Provide the (x, y) coordinate of the cell's center where the given text is located.  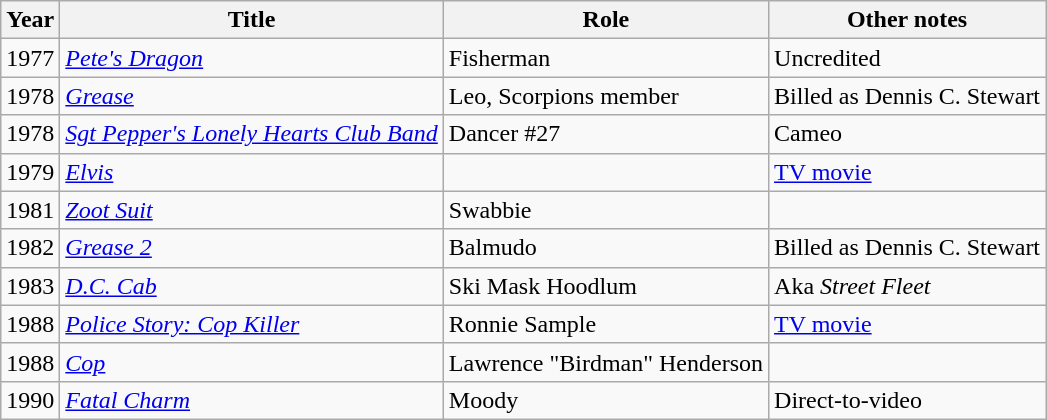
Cop (252, 362)
Swabbie (606, 210)
Grease (252, 96)
Fisherman (606, 58)
Police Story: Cop Killer (252, 324)
Moody (606, 400)
Aka Street Fleet (908, 286)
Zoot Suit (252, 210)
Role (606, 20)
Grease 2 (252, 248)
D.C. Cab (252, 286)
Cameo (908, 134)
Leo, Scorpions member (606, 96)
Direct-to-video (908, 400)
Other notes (908, 20)
Elvis (252, 172)
Balmudo (606, 248)
Ronnie Sample (606, 324)
Ski Mask Hoodlum (606, 286)
1983 (30, 286)
1990 (30, 400)
Uncredited (908, 58)
Sgt Pepper's Lonely Hearts Club Band (252, 134)
Lawrence "Birdman" Henderson (606, 362)
1981 (30, 210)
Pete's Dragon (252, 58)
Year (30, 20)
1977 (30, 58)
1979 (30, 172)
Dancer #27 (606, 134)
Fatal Charm (252, 400)
Title (252, 20)
1982 (30, 248)
